Search for the cell housing the specified text and yield its (x, y) center coordinate. 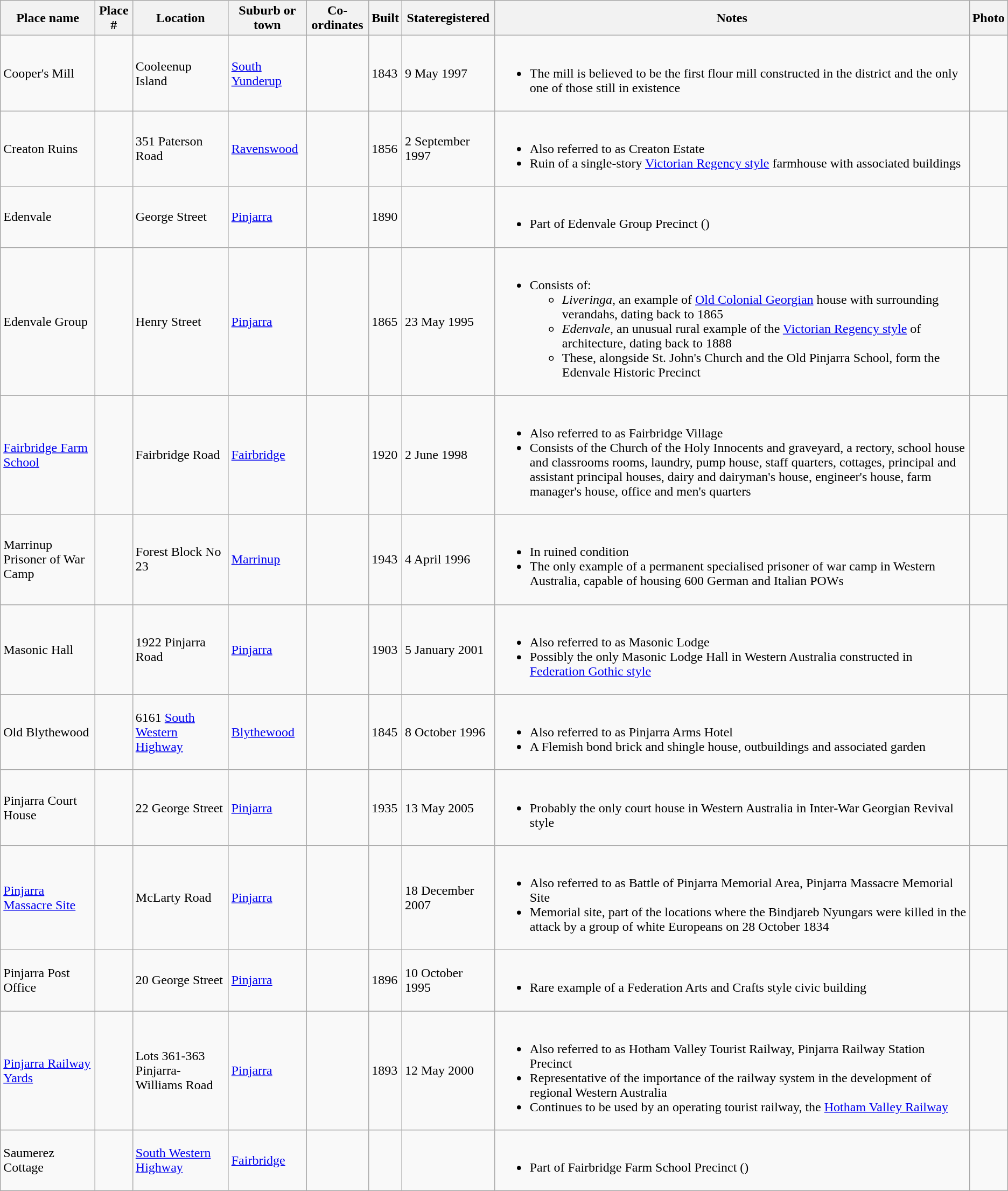
Ravenswood (267, 149)
20 George Street (180, 980)
1935 (386, 807)
5 January 2001 (448, 650)
Pinjarra Railway Yards (47, 1070)
Place # (114, 18)
Edenvale (47, 217)
4 April 1996 (448, 559)
1943 (386, 559)
South Western Highway (180, 1160)
Rare example of a Federation Arts and Crafts style civic building (732, 980)
McLarty Road (180, 897)
Probably the only court house in Western Australia in Inter-War Georgian Revival style (732, 807)
Part of Edenvale Group Precinct () (732, 217)
Built (386, 18)
13 May 2005 (448, 807)
2 June 1998 (448, 455)
1865 (386, 321)
Lots 361-363 Pinjarra-Williams Road (180, 1070)
Forest Block No 23 (180, 559)
Old Blythewood (47, 732)
Stateregistered (448, 18)
23 May 1995 (448, 321)
Also referred to as Creaton EstateRuin of a single-story Victorian Regency style farmhouse with associated buildings (732, 149)
1893 (386, 1070)
South Yunderup (267, 73)
Fairbridge Road (180, 455)
351 Paterson Road (180, 149)
1903 (386, 650)
Saumerez Cottage (47, 1160)
George Street (180, 217)
10 October 1995 (448, 980)
8 October 1996 (448, 732)
Also referred to as Pinjarra Arms HotelA Flemish bond brick and shingle house, outbuildings and associated garden (732, 732)
Part of Fairbridge Farm School Precinct () (732, 1160)
Cooleenup Island (180, 73)
12 May 2000 (448, 1070)
1922 Pinjarra Road (180, 650)
1920 (386, 455)
Suburb or town (267, 18)
Co-ordinates (338, 18)
22 George Street (180, 807)
2 September 1997 (448, 149)
The mill is believed to be the first flour mill constructed in the district and the only one of those still in existence (732, 73)
9 May 1997 (448, 73)
18 December 2007 (448, 897)
Cooper's Mill (47, 73)
Blythewood (267, 732)
Photo (989, 18)
1843 (386, 73)
6161 South Western Highway (180, 732)
Henry Street (180, 321)
Also referred to as Masonic LodgePossibly the only Masonic Lodge Hall in Western Australia constructed in Federation Gothic style (732, 650)
1856 (386, 149)
1890 (386, 217)
Place name (47, 18)
1896 (386, 980)
Marrinup Prisoner of War Camp (47, 559)
Pinjarra Post Office (47, 980)
Masonic Hall (47, 650)
Notes (732, 18)
Location (180, 18)
Fairbridge Farm School (47, 455)
Pinjarra Court House (47, 807)
Creaton Ruins (47, 149)
Pinjarra Massacre Site (47, 897)
Edenvale Group (47, 321)
Marrinup (267, 559)
1845 (386, 732)
